Identify which cell holds the provided text, then report its (X, Y) central coordinate. 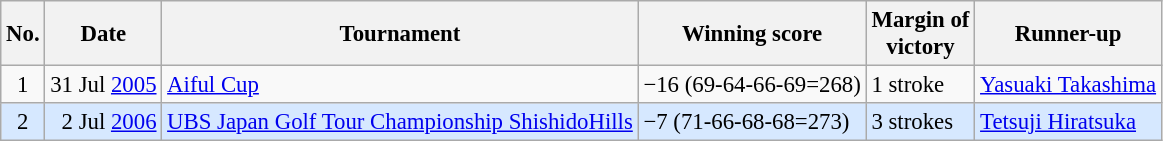
Winning score (752, 34)
Yasuaki Takashima (1068, 85)
3 strokes (920, 122)
1 stroke (920, 85)
−7 (71-66-68-68=273) (752, 122)
Date (104, 34)
1 (23, 85)
Aiful Cup (400, 85)
2 (23, 122)
UBS Japan Golf Tour Championship ShishidoHills (400, 122)
Tetsuji Hiratsuka (1068, 122)
Margin ofvictory (920, 34)
Runner-up (1068, 34)
−16 (69-64-66-69=268) (752, 85)
2 Jul 2006 (104, 122)
Tournament (400, 34)
31 Jul 2005 (104, 85)
No. (23, 34)
